Extract the (X, Y) coordinate from the center of the cell holding the provided text.  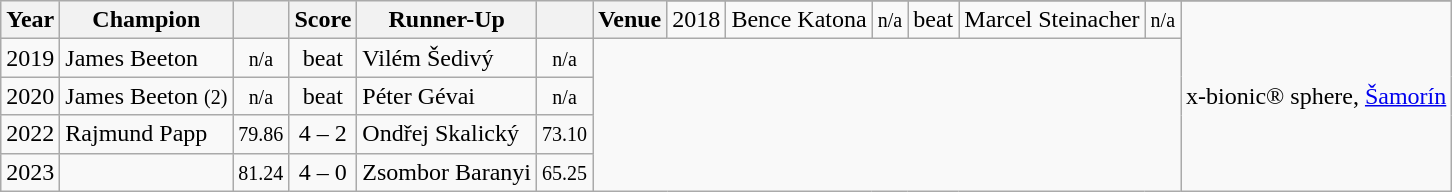
Champion (146, 20)
Marcel Steinacher (1052, 20)
79.86 (261, 134)
Runner-Up (447, 20)
Year (30, 20)
Bence Katona (799, 20)
2020 (30, 96)
81.24 (261, 172)
Venue (630, 20)
Péter Gévai (447, 96)
Rajmund Papp (146, 134)
2018 (696, 20)
x-bionic® sphere, Šamorín (1316, 96)
2019 (30, 58)
4 – 0 (323, 172)
James Beeton (2) (146, 96)
Score (323, 20)
4 – 2 (323, 134)
73.10 (565, 134)
65.25 (565, 172)
James Beeton (146, 58)
Ondřej Skalický (447, 134)
2023 (30, 172)
Zsombor Baranyi (447, 172)
2022 (30, 134)
Vilém Šedivý (447, 58)
